Capture the cell that displays the provided text and extract its (X, Y) central coordinate. 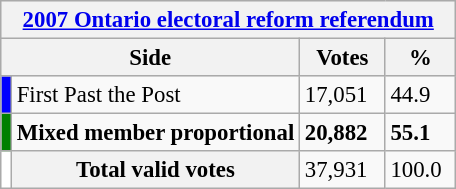
37,931 (343, 170)
55.1 (420, 133)
Votes (343, 58)
First Past the Post (155, 95)
20,882 (343, 133)
Side (150, 58)
44.9 (420, 95)
17,051 (343, 95)
Mixed member proportional (155, 133)
Total valid votes (155, 170)
2007 Ontario electoral reform referendum (228, 20)
100.0 (420, 170)
% (420, 58)
